Output the [X, Y] coordinate of the center of the cell containing the given text.  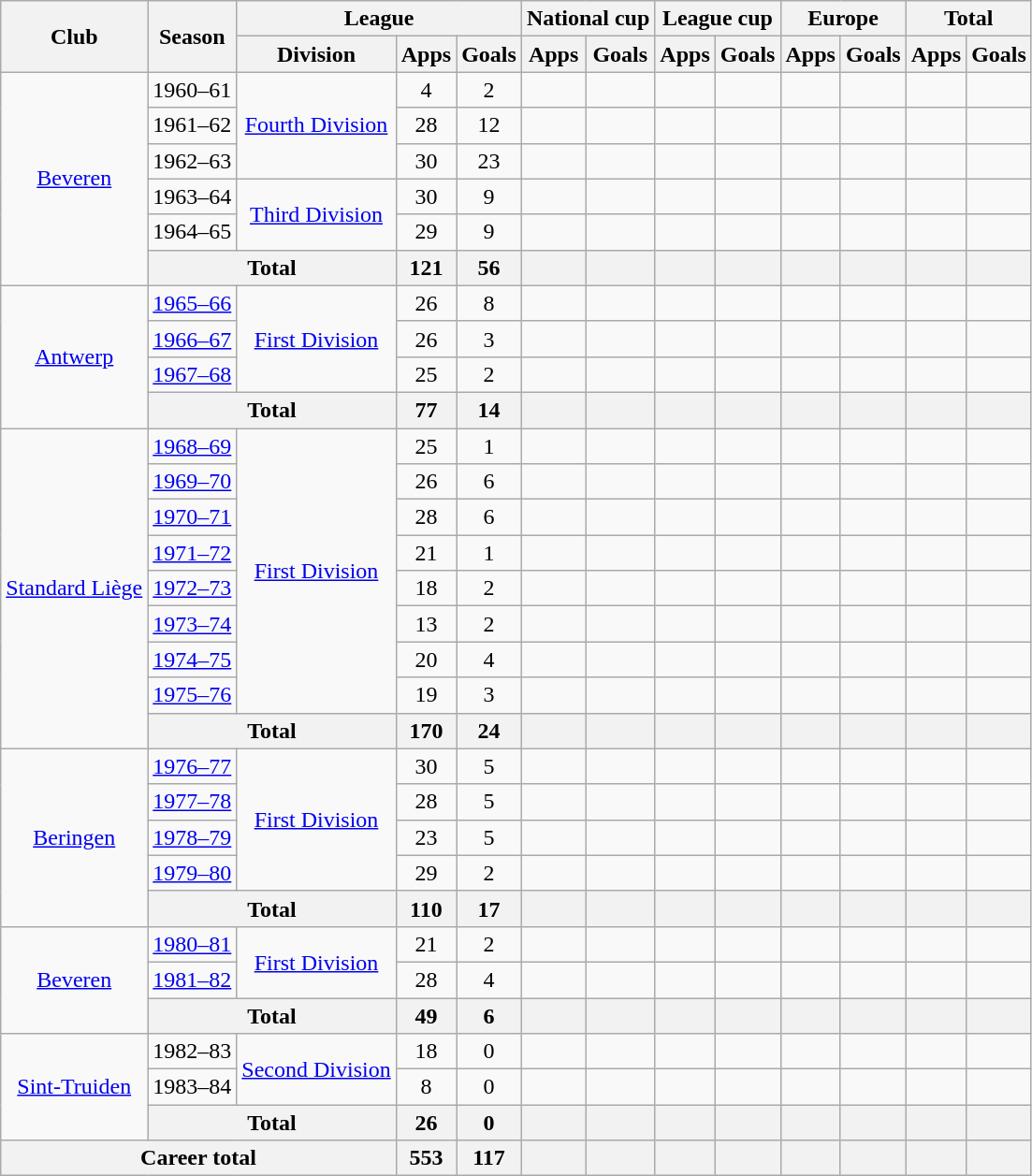
24 [489, 731]
1968–69 [193, 446]
56 [489, 268]
1972–73 [193, 588]
17 [489, 908]
14 [489, 410]
1966–67 [193, 339]
National cup [588, 19]
1970–71 [193, 517]
110 [426, 908]
Third Division [316, 214]
1975–76 [193, 695]
1973–74 [193, 624]
170 [426, 731]
Career total [198, 1158]
1980–81 [193, 944]
13 [426, 624]
1961–62 [193, 125]
1974–75 [193, 660]
121 [426, 268]
1982–83 [193, 1052]
Antwerp [75, 356]
League cup [718, 19]
1971–72 [193, 553]
1981–82 [193, 980]
1983–84 [193, 1087]
1977–78 [193, 802]
553 [426, 1158]
1967–68 [193, 374]
League [380, 19]
Season [193, 36]
1964–65 [193, 232]
Beringen [75, 837]
Division [316, 54]
49 [426, 1015]
1960–61 [193, 90]
77 [426, 410]
1979–80 [193, 873]
117 [489, 1158]
1978–79 [193, 837]
19 [426, 695]
1976–77 [193, 766]
1963–64 [193, 196]
1962–63 [193, 161]
Sint-Truiden [75, 1087]
Europe [843, 19]
20 [426, 660]
Second Division [316, 1069]
Fourth Division [316, 125]
1965–66 [193, 303]
Standard Liège [75, 589]
1969–70 [193, 482]
Club [75, 36]
12 [489, 125]
